Capture the cell that displays the provided text and extract its [X, Y] central coordinate. 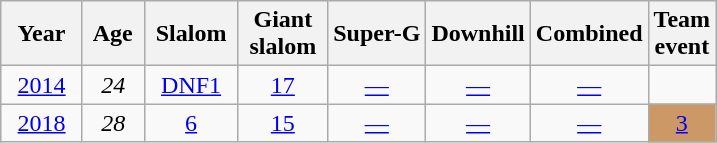
Year [42, 34]
Giant slalom [283, 34]
2014 [42, 85]
Age [113, 34]
Teamevent [682, 34]
Super-G [377, 34]
6 [191, 123]
Slalom [191, 34]
3 [682, 123]
28 [113, 123]
17 [283, 85]
15 [283, 123]
DNF1 [191, 85]
2018 [42, 123]
24 [113, 85]
Downhill [478, 34]
Combined [589, 34]
